Find where the given text appears and provide that cell's center as (x, y) coordinate. 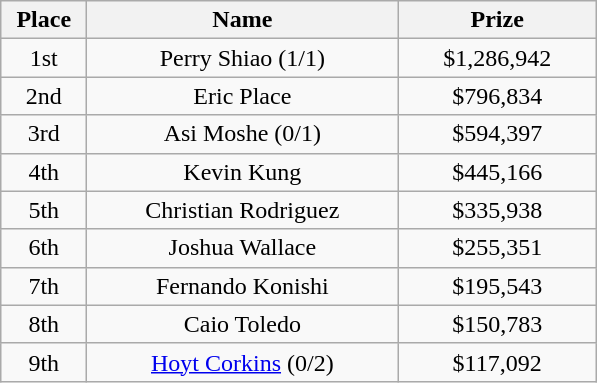
$796,834 (498, 96)
Joshua Wallace (242, 248)
Christian Rodriguez (242, 210)
Hoyt Corkins (0/2) (242, 362)
Fernando Konishi (242, 286)
$335,938 (498, 210)
Kevin Kung (242, 172)
1st (44, 58)
$594,397 (498, 134)
$195,543 (498, 286)
Place (44, 20)
$255,351 (498, 248)
Perry Shiao (1/1) (242, 58)
Asi Moshe (0/1) (242, 134)
3rd (44, 134)
$445,166 (498, 172)
7th (44, 286)
8th (44, 324)
6th (44, 248)
9th (44, 362)
4th (44, 172)
$1,286,942 (498, 58)
$150,783 (498, 324)
Prize (498, 20)
Caio Toledo (242, 324)
5th (44, 210)
Eric Place (242, 96)
$117,092 (498, 362)
Name (242, 20)
2nd (44, 96)
